Identify which cell holds the provided text, then report its [x, y] central coordinate. 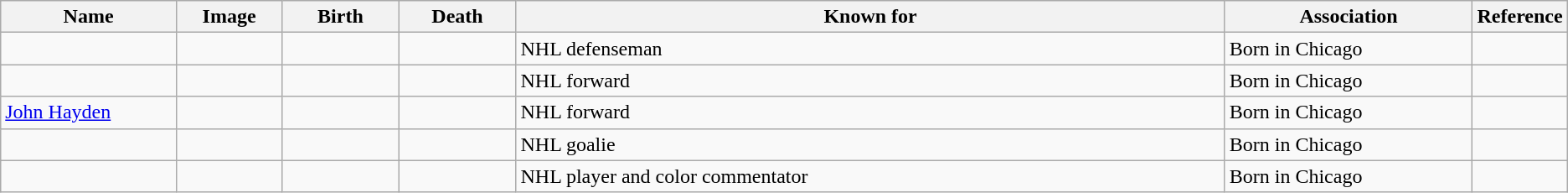
Name [89, 17]
NHL defenseman [870, 49]
John Hayden [89, 112]
Birth [340, 17]
Known for [870, 17]
Association [1349, 17]
NHL player and color commentator [870, 176]
NHL goalie [870, 144]
Death [457, 17]
Image [229, 17]
Reference [1519, 17]
